Output the (X, Y) coordinate of the center of the cell containing the given text.  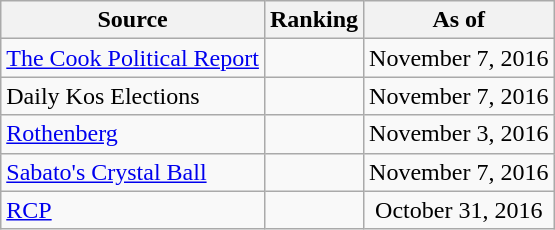
November 3, 2016 (459, 134)
Ranking (314, 20)
Rothenberg (133, 134)
Source (133, 20)
The Cook Political Report (133, 58)
Sabato's Crystal Ball (133, 172)
October 31, 2016 (459, 210)
RCP (133, 210)
Daily Kos Elections (133, 96)
As of (459, 20)
